Extract the [X, Y] coordinate from the center of the cell holding the provided text.  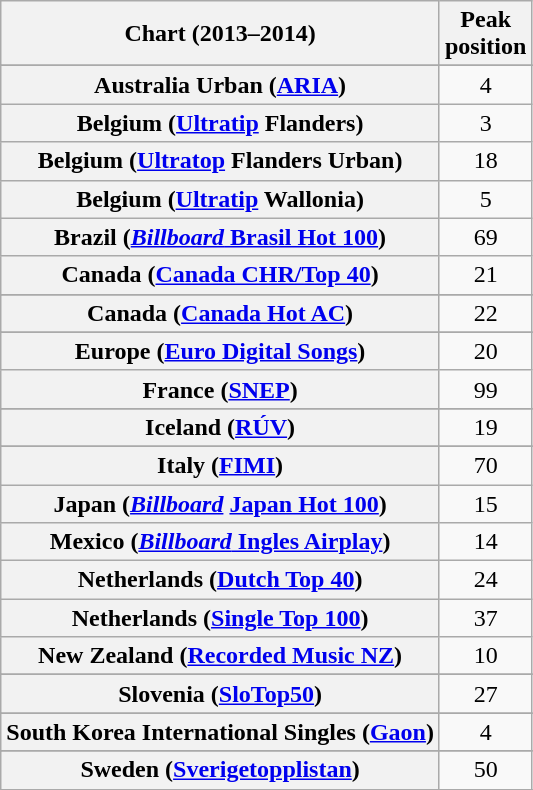
21 [485, 275]
15 [485, 503]
Brazil (Billboard Brasil Hot 100) [220, 237]
5 [485, 199]
24 [485, 580]
37 [485, 618]
22 [485, 313]
Chart (2013–2014) [220, 34]
19 [485, 427]
Sweden (Sverigetopplistan) [220, 770]
Slovenia (SloTop50) [220, 694]
Canada (Canada CHR/Top 40) [220, 275]
New Zealand (Recorded Music NZ) [220, 656]
20 [485, 351]
14 [485, 542]
69 [485, 237]
Australia Urban (ARIA) [220, 85]
Japan (Billboard Japan Hot 100) [220, 503]
France (SNEP) [220, 389]
3 [485, 123]
70 [485, 465]
50 [485, 770]
Canada (Canada Hot AC) [220, 313]
99 [485, 389]
Belgium (Ultratop Flanders Urban) [220, 161]
27 [485, 694]
Mexico (Billboard Ingles Airplay) [220, 542]
Netherlands (Single Top 100) [220, 618]
18 [485, 161]
Belgium (Ultratip Flanders) [220, 123]
Netherlands (Dutch Top 40) [220, 580]
10 [485, 656]
Italy (FIMI) [220, 465]
Iceland (RÚV) [220, 427]
Belgium (Ultratip Wallonia) [220, 199]
Peakposition [485, 34]
Europe (Euro Digital Songs) [220, 351]
South Korea International Singles (Gaon) [220, 732]
